Search for the cell housing the specified text and yield its (x, y) center coordinate. 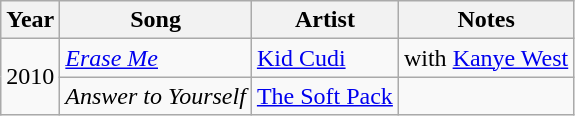
2010 (30, 77)
Erase Me (156, 58)
Song (156, 20)
Notes (486, 20)
Answer to Yourself (156, 96)
with Kanye West (486, 58)
Kid Cudi (324, 58)
Artist (324, 20)
Year (30, 20)
The Soft Pack (324, 96)
